Pinpoint the cell where the given text exists, returning its (X, Y) midpoint coordinate. 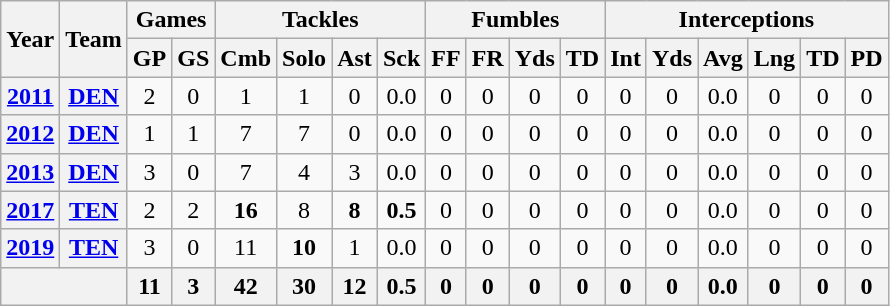
2017 (30, 210)
FF (446, 58)
GP (149, 58)
Cmb (246, 58)
Tackles (320, 20)
16 (246, 210)
Year (30, 39)
FR (488, 58)
2013 (30, 172)
Sck (401, 58)
12 (355, 286)
Ast (355, 58)
2019 (30, 248)
4 (304, 172)
Interceptions (746, 20)
42 (246, 286)
Int (626, 58)
30 (304, 286)
Solo (304, 58)
2011 (30, 96)
PD (866, 58)
GS (194, 58)
Games (170, 20)
Lng (774, 58)
2012 (30, 134)
Fumbles (516, 20)
Team (94, 39)
10 (304, 248)
Avg (724, 58)
